Output the (x, y) coordinate of the center of the cell containing the given text.  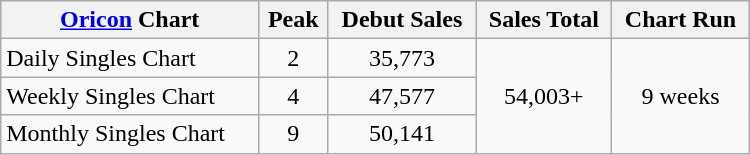
35,773 (402, 58)
Oricon Chart (130, 20)
54,003+ (544, 96)
Weekly Singles Chart (130, 96)
Daily Singles Chart (130, 58)
2 (294, 58)
Sales Total (544, 20)
4 (294, 96)
Chart Run (680, 20)
9 (294, 134)
50,141 (402, 134)
Monthly Singles Chart (130, 134)
Peak (294, 20)
Debut Sales (402, 20)
47,577 (402, 96)
9 weeks (680, 96)
